Output the (X, Y) coordinate of the center of the cell containing the given text.  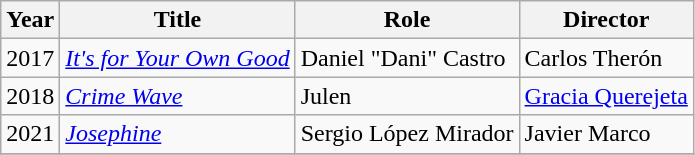
2018 (30, 96)
Year (30, 20)
Title (178, 20)
Director (606, 20)
Carlos Therón (606, 58)
Sergio López Mirador (407, 134)
Julen (407, 96)
Josephine (178, 134)
Gracia Querejeta (606, 96)
It's for Your Own Good (178, 58)
Role (407, 20)
Crime Wave (178, 96)
Daniel "Dani" Castro (407, 58)
2021 (30, 134)
2017 (30, 58)
Javier Marco (606, 134)
